Detect which cell encompasses the target text, then output its [X, Y] center coordinate. 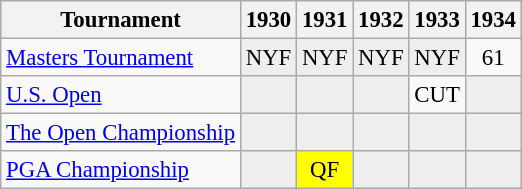
61 [493, 58]
1930 [268, 20]
1933 [437, 20]
1932 [381, 20]
PGA Championship [121, 170]
Masters Tournament [121, 58]
CUT [437, 95]
1931 [325, 20]
QF [325, 170]
The Open Championship [121, 133]
1934 [493, 20]
Tournament [121, 20]
U.S. Open [121, 95]
